Return [X, Y] of the center of cell containing provided text 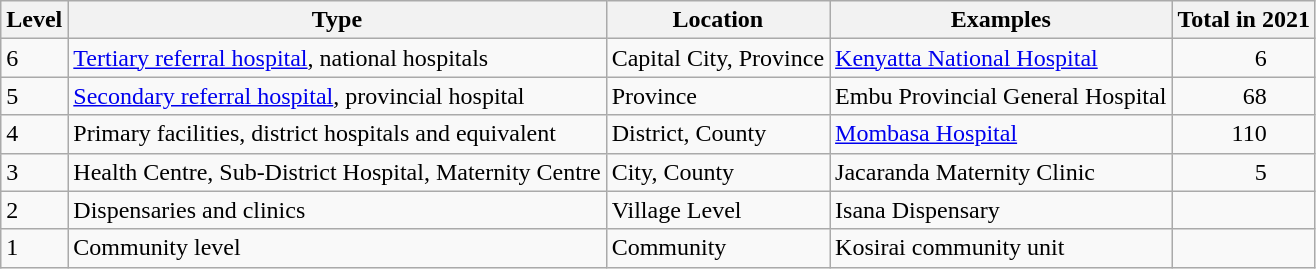
Mombasa Hospital [1001, 134]
3 [34, 172]
2 [34, 210]
Community level [337, 248]
Jacaranda Maternity Clinic [1001, 172]
Village Level [718, 210]
District, County [718, 134]
Primary facilities, district hospitals and equivalent [337, 134]
4 [34, 134]
Capital City, Province [718, 58]
Kosirai community unit [1001, 248]
Isana Dispensary [1001, 210]
Embu Provincial General Hospital [1001, 96]
Secondary referral hospital, provincial hospital [337, 96]
68 [1244, 96]
Kenyatta National Hospital [1001, 58]
Examples [1001, 20]
110 [1244, 134]
Total in 2021 [1244, 20]
City, County [718, 172]
Health Centre, Sub-District Hospital, Maternity Centre [337, 172]
Tertiary referral hospital, national hospitals [337, 58]
Type [337, 20]
Community [718, 248]
Dispensaries and clinics [337, 210]
Level [34, 20]
Province [718, 96]
1 [34, 248]
Location [718, 20]
